Output the [X, Y] coordinate of the center of the cell containing the given text.  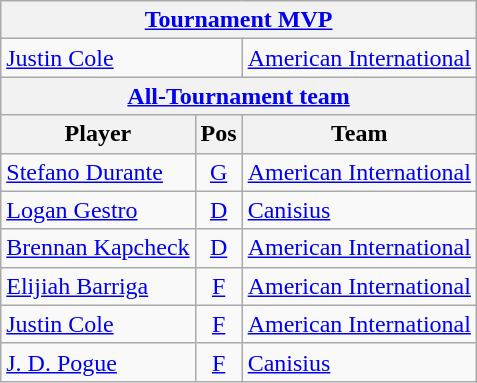
Stefano Durante [98, 172]
G [218, 172]
Team [359, 134]
Player [98, 134]
Brennan Kapcheck [98, 248]
Tournament MVP [239, 20]
All-Tournament team [239, 96]
Elijiah Barriga [98, 286]
Pos [218, 134]
J. D. Pogue [98, 362]
Logan Gestro [98, 210]
